Scan for the cell matching the given text and deliver its (x, y) coordinate at center. 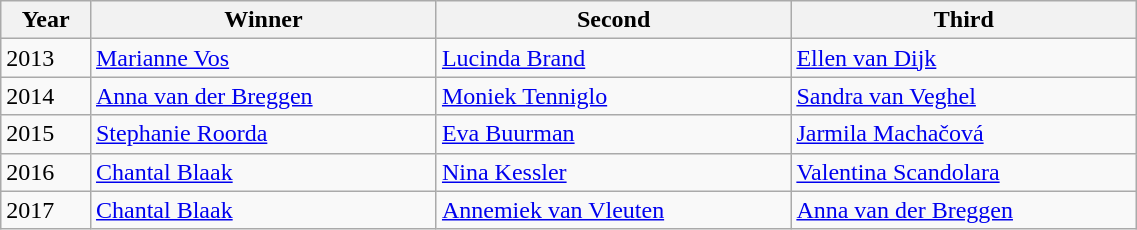
Annemiek van Vleuten (613, 210)
Eva Buurman (613, 134)
Stephanie Roorda (263, 134)
Third (964, 20)
2017 (46, 210)
2015 (46, 134)
Second (613, 20)
Marianne Vos (263, 58)
Ellen van Dijk (964, 58)
Winner (263, 20)
Year (46, 20)
2013 (46, 58)
2014 (46, 96)
Sandra van Veghel (964, 96)
Jarmila Machačová (964, 134)
Nina Kessler (613, 172)
Valentina Scandolara (964, 172)
Moniek Tenniglo (613, 96)
2016 (46, 172)
Lucinda Brand (613, 58)
